Scan for the cell matching the given text and deliver its [x, y] coordinate at center. 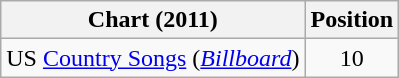
Chart (2011) [153, 20]
US Country Songs (Billboard) [153, 58]
10 [352, 58]
Position [352, 20]
